Pinpoint the cell where the given text exists, returning its [X, Y] midpoint coordinate. 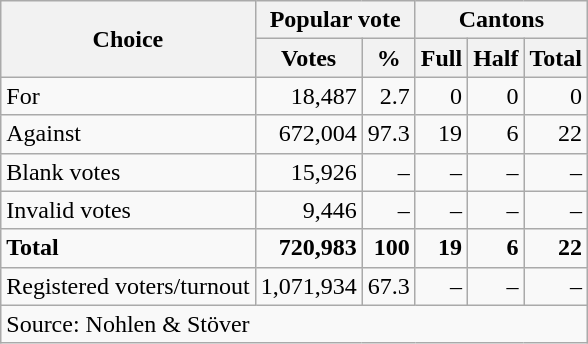
Full [441, 58]
97.3 [388, 134]
% [388, 58]
720,983 [308, 248]
67.3 [388, 286]
2.7 [388, 96]
Against [128, 134]
Blank votes [128, 172]
18,487 [308, 96]
Votes [308, 58]
For [128, 96]
Choice [128, 39]
Popular vote [335, 20]
Registered voters/turnout [128, 286]
15,926 [308, 172]
100 [388, 248]
Source: Nohlen & Stöver [294, 324]
9,446 [308, 210]
Half [496, 58]
Cantons [501, 20]
1,071,934 [308, 286]
Invalid votes [128, 210]
672,004 [308, 134]
